Search for the cell housing the specified text and yield its (x, y) center coordinate. 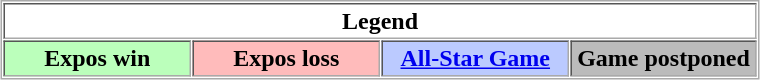
Game postponed (663, 58)
All-Star Game (476, 58)
Expos win (98, 58)
Expos loss (286, 58)
Legend (380, 21)
